Pinpoint the cell where the given text exists, returning its [x, y] midpoint coordinate. 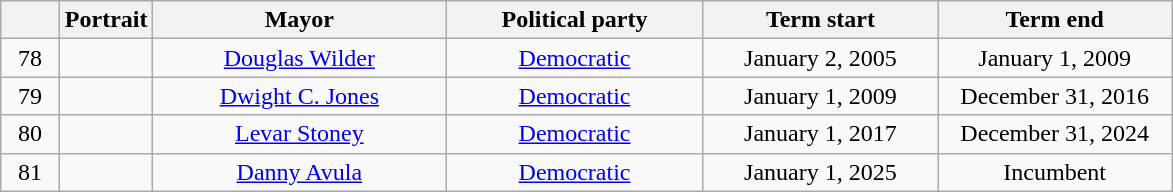
Political party [575, 20]
Douglas Wilder [300, 58]
Levar Stoney [300, 134]
Term start [820, 20]
Incumbent [1055, 172]
Portrait [106, 20]
81 [30, 172]
January 1, 2017 [820, 134]
79 [30, 96]
78 [30, 58]
December 31, 2016 [1055, 96]
Mayor [300, 20]
January 2, 2005 [820, 58]
Dwight C. Jones [300, 96]
Danny Avula [300, 172]
December 31, 2024 [1055, 134]
80 [30, 134]
Term end [1055, 20]
January 1, 2025 [820, 172]
